Output the [X, Y] coordinate of the center of the cell containing the given text.  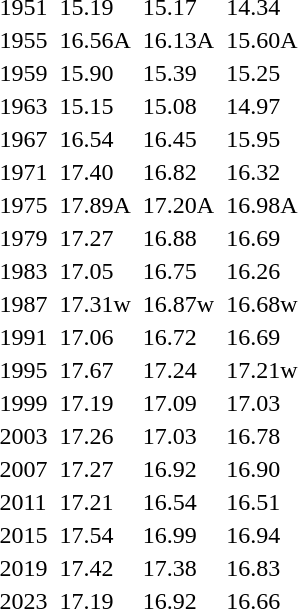
17.31w [95, 304]
17.20A [178, 205]
16.45 [178, 139]
16.99 [178, 535]
16.75 [178, 271]
17.21 [95, 502]
16.72 [178, 337]
17.89A [95, 205]
17.67 [95, 370]
15.39 [178, 73]
17.03 [178, 436]
17.38 [178, 568]
17.40 [95, 172]
17.42 [95, 568]
16.87w [178, 304]
15.15 [95, 106]
16.92 [178, 469]
16.13A [178, 40]
15.08 [178, 106]
17.05 [95, 271]
17.24 [178, 370]
16.88 [178, 238]
17.19 [95, 403]
16.82 [178, 172]
17.54 [95, 535]
17.09 [178, 403]
15.90 [95, 73]
17.26 [95, 436]
16.56A [95, 40]
17.06 [95, 337]
